Search for the cell housing the specified text and yield its (X, Y) center coordinate. 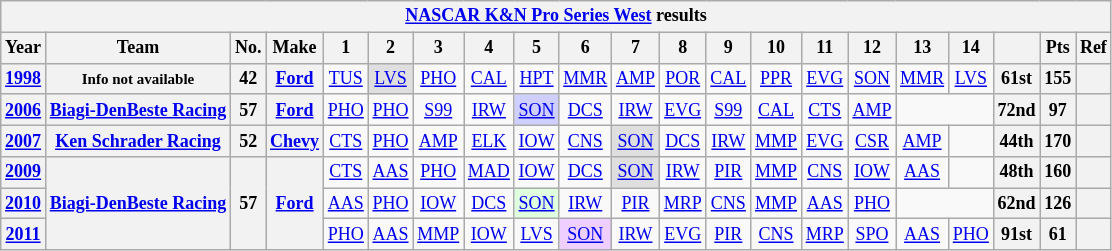
14 (970, 48)
126 (1058, 204)
155 (1058, 78)
2006 (24, 110)
52 (248, 140)
Info not available (138, 78)
Pts (1058, 48)
CSR (872, 140)
48th (1016, 172)
1998 (24, 78)
POR (682, 78)
97 (1058, 110)
6 (586, 48)
3 (438, 48)
NASCAR K&N Pro Series West results (556, 16)
9 (728, 48)
42 (248, 78)
62nd (1016, 204)
61st (1016, 78)
7 (636, 48)
1 (346, 48)
2009 (24, 172)
2011 (24, 234)
5 (536, 48)
10 (776, 48)
72nd (1016, 110)
12 (872, 48)
Chevy (295, 140)
2007 (24, 140)
8 (682, 48)
13 (922, 48)
170 (1058, 140)
ELK (490, 140)
11 (824, 48)
MAD (490, 172)
Ref (1094, 48)
Make (295, 48)
HPT (536, 78)
91st (1016, 234)
Ken Schrader Racing (138, 140)
4 (490, 48)
No. (248, 48)
160 (1058, 172)
Year (24, 48)
TUS (346, 78)
61 (1058, 234)
SPO (872, 234)
2 (390, 48)
PPR (776, 78)
Team (138, 48)
2010 (24, 204)
44th (1016, 140)
